Scan for the cell matching the given text and deliver its (X, Y) coordinate at center. 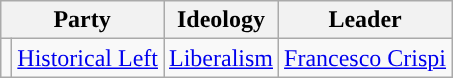
Ideology (222, 20)
Historical Left (88, 58)
Party (82, 20)
Leader (366, 20)
Francesco Crispi (366, 58)
Liberalism (222, 58)
